Locate the cell with the specified text and output its [x, y] center coordinate. 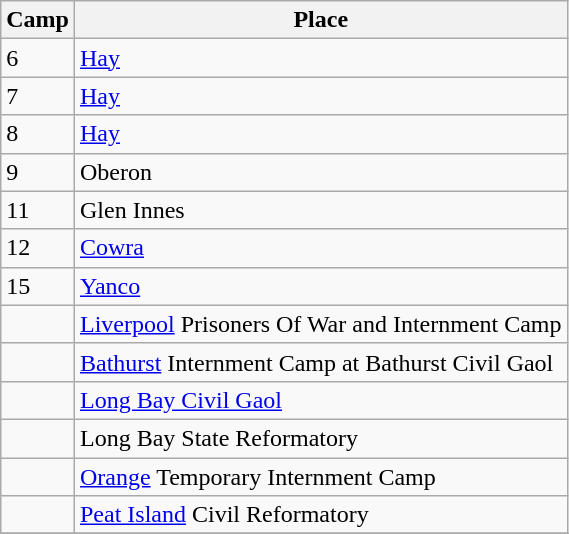
12 [38, 248]
Yanco [320, 286]
Place [320, 20]
11 [38, 210]
Oberon [320, 172]
Orange Temporary Internment Camp [320, 477]
15 [38, 286]
8 [38, 134]
9 [38, 172]
Bathurst Internment Camp at Bathurst Civil Gaol [320, 362]
Glen Innes [320, 210]
Cowra [320, 248]
Long Bay State Reformatory [320, 438]
Liverpool Prisoners Of War and Internment Camp [320, 324]
Long Bay Civil Gaol [320, 400]
Camp [38, 20]
Peat Island Civil Reformatory [320, 515]
6 [38, 58]
7 [38, 96]
